Return (x, y) of the center of cell containing provided text 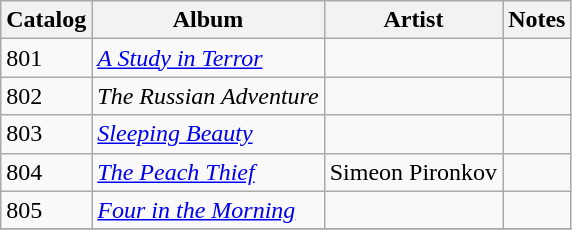
Notes (537, 20)
Catalog (46, 20)
801 (46, 58)
Four in the Morning (208, 210)
Sleeping Beauty (208, 134)
Artist (413, 20)
A Study in Terror (208, 58)
The Peach Thief (208, 172)
804 (46, 172)
Simeon Pironkov (413, 172)
805 (46, 210)
Album (208, 20)
803 (46, 134)
802 (46, 96)
The Russian Adventure (208, 96)
